Return (x, y) of the center of cell containing provided text 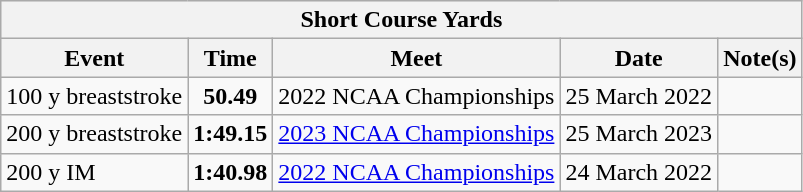
Time (230, 58)
100 y breaststroke (94, 96)
25 March 2023 (639, 134)
200 y breaststroke (94, 134)
24 March 2022 (639, 172)
1:40.98 (230, 172)
50.49 (230, 96)
2023 NCAA Championships (416, 134)
Meet (416, 58)
25 March 2022 (639, 96)
Short Course Yards (402, 20)
Event (94, 58)
200 y IM (94, 172)
Note(s) (760, 58)
1:49.15 (230, 134)
Date (639, 58)
